Detect which cell encompasses the target text, then output its [X, Y] center coordinate. 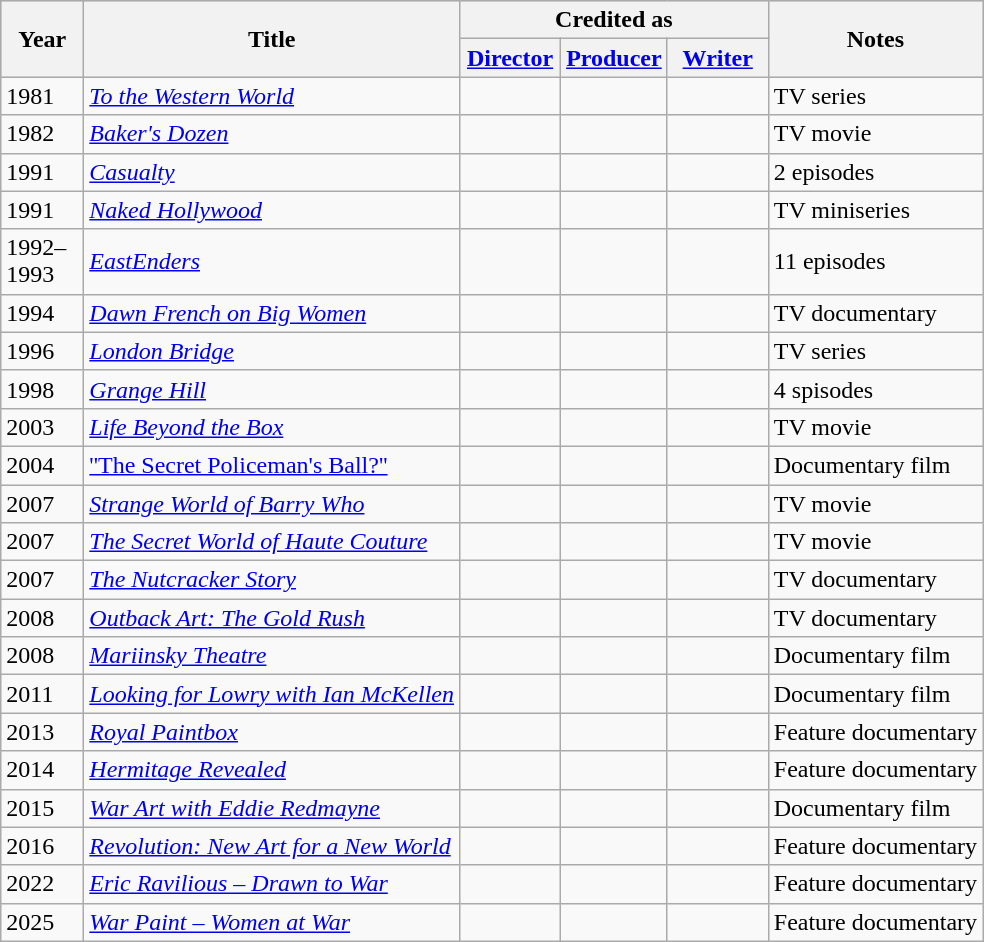
Mariinsky Theatre [272, 656]
2 episodes [875, 172]
Producer [614, 58]
1994 [42, 313]
Outback Art: The Gold Rush [272, 618]
Grange Hill [272, 389]
2003 [42, 427]
1992–1993 [42, 262]
2015 [42, 808]
4 spisodes [875, 389]
Writer [718, 58]
War Paint – Women at War [272, 922]
2011 [42, 694]
11 episodes [875, 262]
2022 [42, 884]
2004 [42, 465]
Title [272, 39]
1996 [42, 351]
London Bridge [272, 351]
Casualty [272, 172]
Revolution: New Art for a New World [272, 846]
''The Secret Policeman's Ball?'' [272, 465]
Royal Paintbox [272, 732]
The Secret World of Haute Couture [272, 542]
1982 [42, 134]
Year [42, 39]
2014 [42, 770]
TV miniseries [875, 210]
1981 [42, 96]
Credited as [614, 20]
Naked Hollywood [272, 210]
2016 [42, 846]
Hermitage Revealed [272, 770]
Notes [875, 39]
Looking for Lowry with Ian McKellen [272, 694]
2013 [42, 732]
1998 [42, 389]
2025 [42, 922]
Director [510, 58]
EastEnders [272, 262]
Strange World of Barry Who [272, 503]
Eric Ravilious – Drawn to War [272, 884]
The Nutcracker Story [272, 580]
To the Western World [272, 96]
War Art with Eddie Redmayne [272, 808]
Dawn French on Big Women [272, 313]
Life Beyond the Box [272, 427]
Baker's Dozen [272, 134]
